For the text-containing cell, return its midpoint in (x, y) coordinate format. 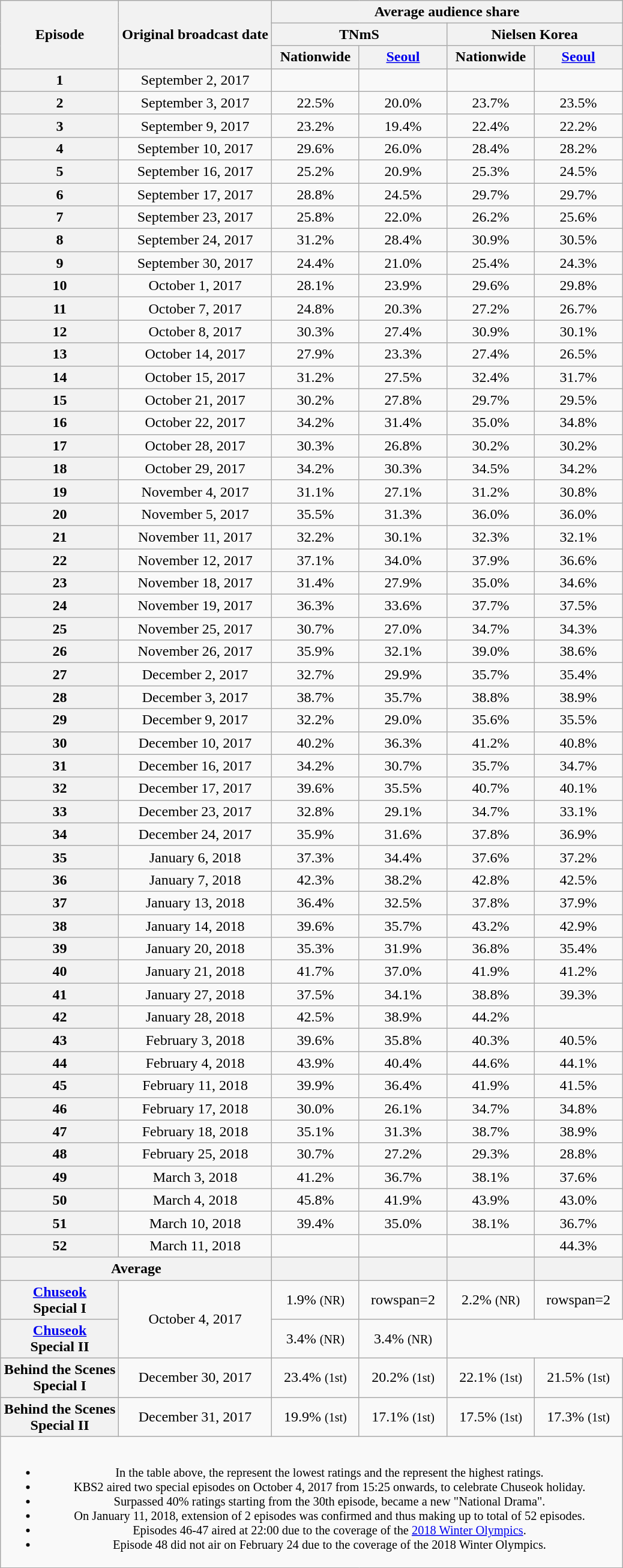
February 25, 2018 (196, 1154)
47 (59, 1131)
October 21, 2017 (196, 400)
37.1% (315, 560)
43 (59, 1040)
34 (59, 834)
January 13, 2018 (196, 903)
33.1% (579, 811)
September 30, 2017 (196, 263)
35 (59, 857)
35.8% (403, 1040)
October 8, 2017 (196, 331)
29.3% (491, 1154)
16 (59, 423)
44 (59, 1063)
September 2, 2017 (196, 80)
6 (59, 194)
December 3, 2017 (196, 697)
26.2% (491, 217)
40 (59, 972)
22.0% (403, 217)
November 19, 2017 (196, 606)
December 23, 2017 (196, 811)
40.2% (315, 743)
43.2% (491, 925)
Episode (59, 34)
Nielsen Korea (535, 34)
31.6% (403, 834)
January 20, 2018 (196, 949)
January 28, 2018 (196, 1017)
22.1% (1st) (491, 1378)
November 18, 2017 (196, 583)
34.4% (403, 857)
30.5% (579, 240)
December 30, 2017 (196, 1378)
September 17, 2017 (196, 194)
36.8% (491, 949)
Original broadcast date (196, 34)
17 (59, 446)
23.4% (1st) (315, 1378)
46 (59, 1109)
October 7, 2017 (196, 309)
35.1% (315, 1131)
42.9% (579, 925)
40.1% (579, 789)
28 (59, 697)
20 (59, 514)
December 31, 2017 (196, 1417)
39.3% (579, 994)
45 (59, 1086)
38.2% (403, 880)
50 (59, 1200)
25 (59, 629)
29.5% (579, 400)
35.3% (315, 949)
33 (59, 811)
30.8% (579, 491)
23.3% (403, 354)
40.3% (491, 1040)
December 9, 2017 (196, 720)
21.0% (403, 263)
22.2% (579, 126)
34.5% (491, 468)
22.5% (315, 103)
29.9% (403, 674)
36 (59, 880)
34.0% (403, 560)
January 7, 2018 (196, 880)
November 5, 2017 (196, 514)
26.1% (403, 1109)
January 14, 2018 (196, 925)
Average audience share (447, 11)
24.8% (315, 309)
December 17, 2017 (196, 789)
October 22, 2017 (196, 423)
23 (59, 583)
February 18, 2018 (196, 1131)
39 (59, 949)
November 4, 2017 (196, 491)
20.9% (403, 171)
37 (59, 903)
9 (59, 263)
28.1% (315, 286)
37.7% (491, 606)
27.5% (403, 377)
30 (59, 743)
36.9% (579, 834)
38 (59, 925)
39.4% (315, 1223)
March 10, 2018 (196, 1223)
41 (59, 994)
52 (59, 1246)
27.1% (403, 491)
29.0% (403, 720)
49 (59, 1177)
7 (59, 217)
17.3% (1st) (579, 1417)
October 15, 2017 (196, 377)
36.6% (579, 560)
February 11, 2018 (196, 1086)
19.9% (1st) (315, 1417)
January 6, 2018 (196, 857)
September 24, 2017 (196, 240)
2.2% (NR) (491, 1300)
20.2% (1st) (403, 1378)
20.3% (403, 309)
24.3% (579, 263)
21.5% (1st) (579, 1378)
Behind the ScenesSpecial I (59, 1378)
32.5% (403, 903)
40.5% (579, 1040)
3 (59, 126)
September 16, 2017 (196, 171)
2 (59, 103)
44.2% (491, 1017)
24.4% (315, 263)
November 11, 2017 (196, 537)
35.6% (491, 720)
41.7% (315, 972)
51 (59, 1223)
15 (59, 400)
34.3% (579, 629)
25.4% (491, 263)
19 (59, 491)
32.7% (315, 674)
24 (59, 606)
October 29, 2017 (196, 468)
26.0% (403, 148)
34.1% (403, 994)
September 3, 2017 (196, 103)
20.0% (403, 103)
September 9, 2017 (196, 126)
29 (59, 720)
32.8% (315, 811)
22.4% (491, 126)
40.8% (579, 743)
32 (59, 789)
17.1% (1st) (403, 1417)
January 21, 2018 (196, 972)
37.2% (579, 857)
December 16, 2017 (196, 766)
22 (59, 560)
1 (59, 80)
44.1% (579, 1063)
February 17, 2018 (196, 1109)
October 28, 2017 (196, 446)
March 11, 2018 (196, 1246)
42.8% (491, 880)
11 (59, 309)
31.7% (579, 377)
ChuseokSpecial II (59, 1339)
December 10, 2017 (196, 743)
March 3, 2018 (196, 1177)
Behind the ScenesSpecial II (59, 1417)
31.9% (403, 949)
November 26, 2017 (196, 652)
November 25, 2017 (196, 629)
40.4% (403, 1063)
January 27, 2018 (196, 994)
39.0% (491, 652)
1.9% (NR) (315, 1300)
34.6% (579, 583)
18 (59, 468)
25.3% (491, 171)
17.5% (1st) (491, 1417)
23.7% (491, 103)
25.6% (579, 217)
8 (59, 240)
26.5% (579, 354)
October 1, 2017 (196, 286)
42.3% (315, 880)
32.4% (491, 377)
38.6% (579, 652)
September 23, 2017 (196, 217)
26.8% (403, 446)
13 (59, 354)
40.7% (491, 789)
44.6% (491, 1063)
19.4% (403, 126)
39.9% (315, 1086)
41.5% (579, 1086)
43.0% (579, 1200)
29.8% (579, 286)
26 (59, 652)
26.7% (579, 309)
37.0% (403, 972)
32.3% (491, 537)
November 12, 2017 (196, 560)
12 (59, 331)
ChuseokSpecial I (59, 1300)
42 (59, 1017)
48 (59, 1154)
February 4, 2018 (196, 1063)
5 (59, 171)
December 24, 2017 (196, 834)
37.3% (315, 857)
TNmS (359, 34)
October 4, 2017 (196, 1319)
25.2% (315, 171)
February 3, 2018 (196, 1040)
27.0% (403, 629)
45.8% (315, 1200)
30.0% (315, 1109)
29.1% (403, 811)
September 10, 2017 (196, 148)
Average (136, 1268)
28.2% (579, 148)
December 2, 2017 (196, 674)
23.9% (403, 286)
31 (59, 766)
October 14, 2017 (196, 354)
25.8% (315, 217)
33.6% (403, 606)
4 (59, 148)
14 (59, 377)
March 4, 2018 (196, 1200)
27.8% (403, 400)
21 (59, 537)
10 (59, 286)
31.1% (315, 491)
23.2% (315, 126)
44.3% (579, 1246)
23.5% (579, 103)
27 (59, 674)
